Extract the [x, y] coordinate from the center of the cell holding the provided text.  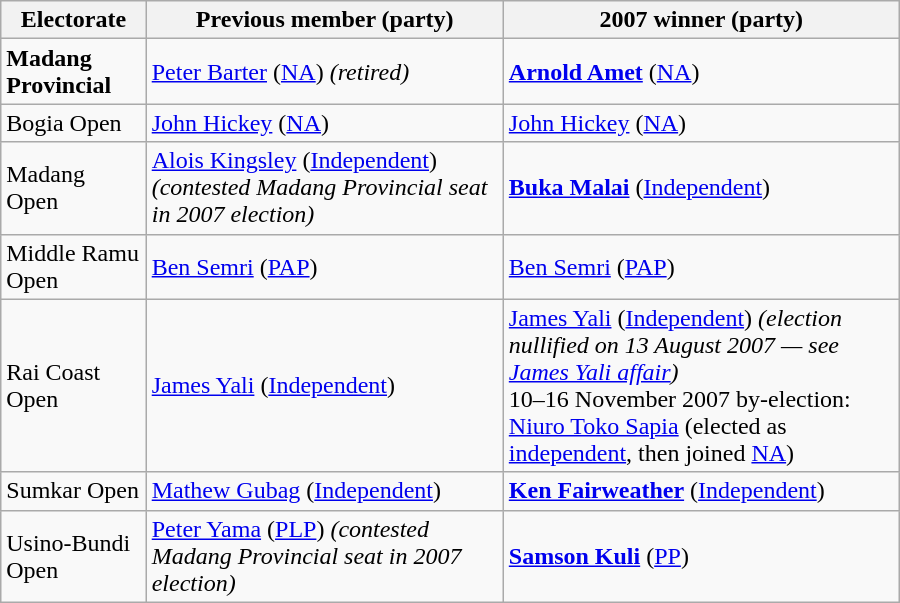
Previous member (party) [324, 20]
Middle Ramu Open [74, 266]
2007 winner (party) [701, 20]
Sumkar Open [74, 491]
Arnold Amet (NA) [701, 72]
Alois Kingsley (Independent) (contested Madang Provincial seat in 2007 election) [324, 188]
Mathew Gubag (Independent) [324, 491]
Rai Coast Open [74, 386]
Ken Fairweather (Independent) [701, 491]
Usino-Bundi Open [74, 556]
Madang Open [74, 188]
Madang Provincial [74, 72]
James Yali (Independent) [324, 386]
Samson Kuli (PP) [701, 556]
Peter Barter (NA) (retired) [324, 72]
Peter Yama (PLP) (contested Madang Provincial seat in 2007 election) [324, 556]
Buka Malai (Independent) [701, 188]
Bogia Open [74, 123]
Electorate [74, 20]
